Extract the [x, y] coordinate from the center of the cell holding the provided text.  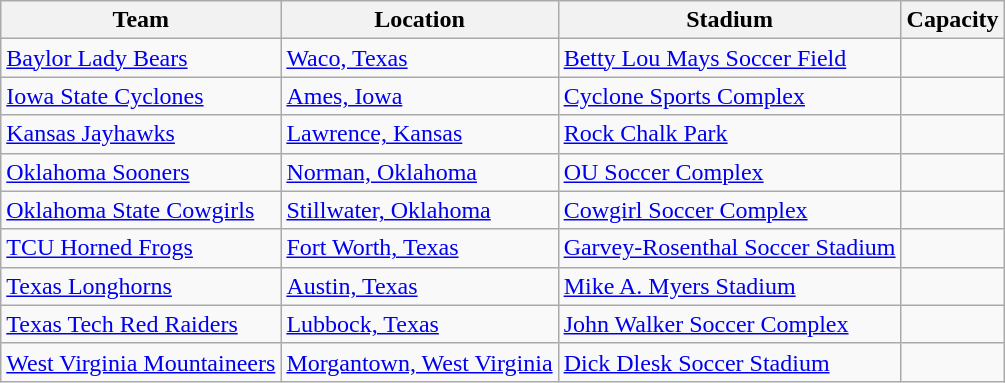
TCU Horned Frogs [141, 248]
Baylor Lady Bears [141, 58]
Mike A. Myers Stadium [730, 286]
Stillwater, Oklahoma [420, 210]
Stadium [730, 20]
Morgantown, West Virginia [420, 362]
Cowgirl Soccer Complex [730, 210]
Lubbock, Texas [420, 324]
Oklahoma Sooners [141, 172]
Capacity [952, 20]
Dick Dlesk Soccer Stadium [730, 362]
Oklahoma State Cowgirls [141, 210]
Cyclone Sports Complex [730, 96]
Fort Worth, Texas [420, 248]
OU Soccer Complex [730, 172]
Kansas Jayhawks [141, 134]
Texas Tech Red Raiders [141, 324]
Waco, Texas [420, 58]
Location [420, 20]
Texas Longhorns [141, 286]
Ames, Iowa [420, 96]
Lawrence, Kansas [420, 134]
Rock Chalk Park [730, 134]
Team [141, 20]
Austin, Texas [420, 286]
Garvey-Rosenthal Soccer Stadium [730, 248]
Betty Lou Mays Soccer Field [730, 58]
West Virginia Mountaineers [141, 362]
John Walker Soccer Complex [730, 324]
Iowa State Cyclones [141, 96]
Norman, Oklahoma [420, 172]
